Identify which cell holds the provided text, then report its [X, Y] central coordinate. 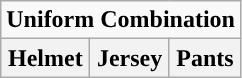
Jersey [130, 58]
Uniform Combination [121, 20]
Pants [204, 58]
Helmet [46, 58]
